Return the (X, Y) coordinate for the center point of the cell that contains the specified text.  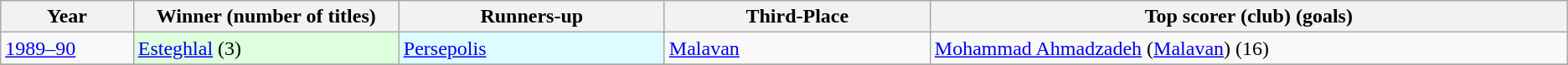
Winner (number of titles) (266, 17)
Top scorer (club) (goals) (1248, 17)
Malavan (797, 48)
Year (67, 17)
1989–90 (67, 48)
Esteghlal (3) (266, 48)
Third-Place (797, 17)
Runners-up (531, 17)
Mohammad Ahmadzadeh (Malavan) (16) (1248, 48)
Persepolis (531, 48)
